Pinpoint the cell where the given text exists, returning its [x, y] midpoint coordinate. 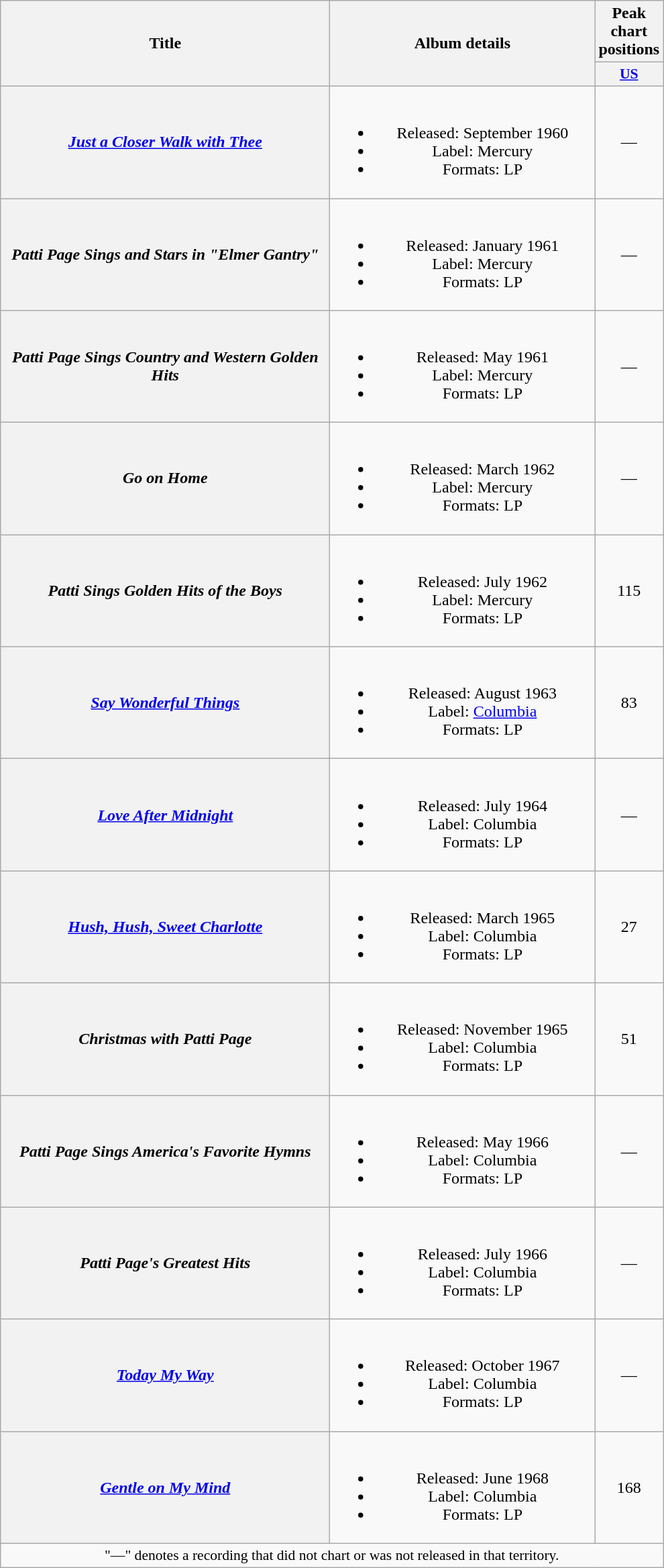
Peak chartpositions [629, 32]
Hush, Hush, Sweet Charlotte [165, 927]
Released: January 1961Label: MercuryFormats: LP [463, 255]
83 [629, 703]
Released: September 1960Label: MercuryFormats: LP [463, 142]
Released: July 1964Label: ColumbiaFormats: LP [463, 815]
Released: May 1961Label: MercuryFormats: LP [463, 366]
Released: July 1966Label: ColumbiaFormats: LP [463, 1263]
Love After Midnight [165, 815]
Just a Closer Walk with Thee [165, 142]
Album details [463, 44]
27 [629, 927]
Gentle on My Mind [165, 1487]
Say Wonderful Things [165, 703]
168 [629, 1487]
Patti Page Sings America's Favorite Hymns [165, 1151]
Today My Way [165, 1375]
Released: March 1965Label: ColumbiaFormats: LP [463, 927]
"—" denotes a recording that did not chart or was not released in that territory. [332, 1555]
51 [629, 1039]
Released: July 1962Label: MercuryFormats: LP [463, 590]
Title [165, 44]
Released: March 1962Label: MercuryFormats: LP [463, 479]
US [629, 74]
Released: October 1967Label: ColumbiaFormats: LP [463, 1375]
Christmas with Patti Page [165, 1039]
Patti Page Sings Country and Western Golden Hits [165, 366]
Released: June 1968Label: ColumbiaFormats: LP [463, 1487]
Patti Page's Greatest Hits [165, 1263]
Released: August 1963Label: ColumbiaFormats: LP [463, 703]
115 [629, 590]
Patti Sings Golden Hits of the Boys [165, 590]
Go on Home [165, 479]
Released: May 1966Label: ColumbiaFormats: LP [463, 1151]
Released: November 1965Label: ColumbiaFormats: LP [463, 1039]
Patti Page Sings and Stars in "Elmer Gantry" [165, 255]
